Identify which cell holds the provided text, then report its (x, y) central coordinate. 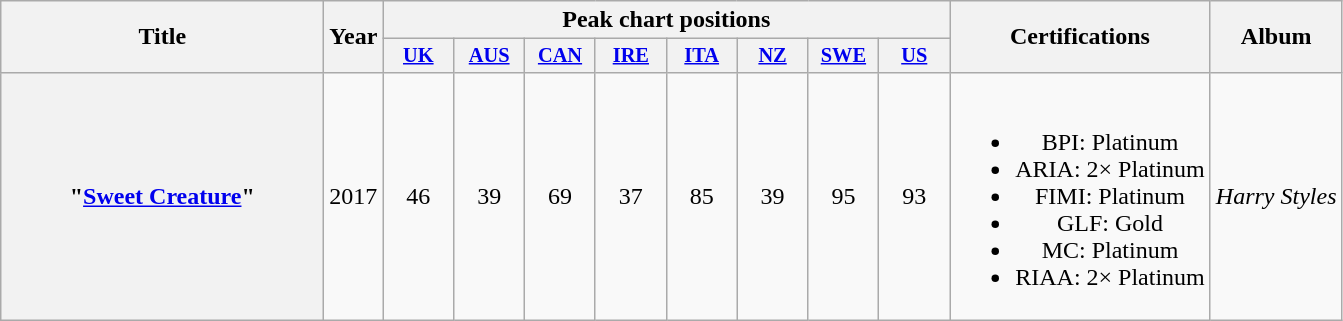
CAN (560, 56)
2017 (354, 196)
IRE (630, 56)
UK (418, 56)
SWE (844, 56)
Certifications (1080, 37)
NZ (772, 56)
69 (560, 196)
85 (702, 196)
46 (418, 196)
AUS (490, 56)
Album (1276, 37)
US (914, 56)
"Sweet Creature" (162, 196)
BPI: PlatinumARIA: 2× PlatinumFIMI: PlatinumGLF: GoldMC: PlatinumRIAA: 2× Platinum (1080, 196)
93 (914, 196)
Peak chart positions (666, 20)
Title (162, 37)
95 (844, 196)
37 (630, 196)
Year (354, 37)
ITA (702, 56)
Harry Styles (1276, 196)
